Determine the (X, Y) coordinate at the center of the cell enclosing the given text.  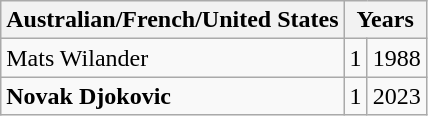
Years (385, 20)
Australian/French/United States (172, 20)
2023 (396, 96)
Novak Djokovic (172, 96)
1988 (396, 58)
Mats Wilander (172, 58)
